Return (X, Y) of the center of cell containing provided text 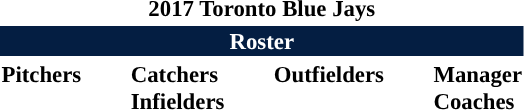
Roster (262, 41)
